From the cell containing the given text, extract its center point as [x, y] coordinate. 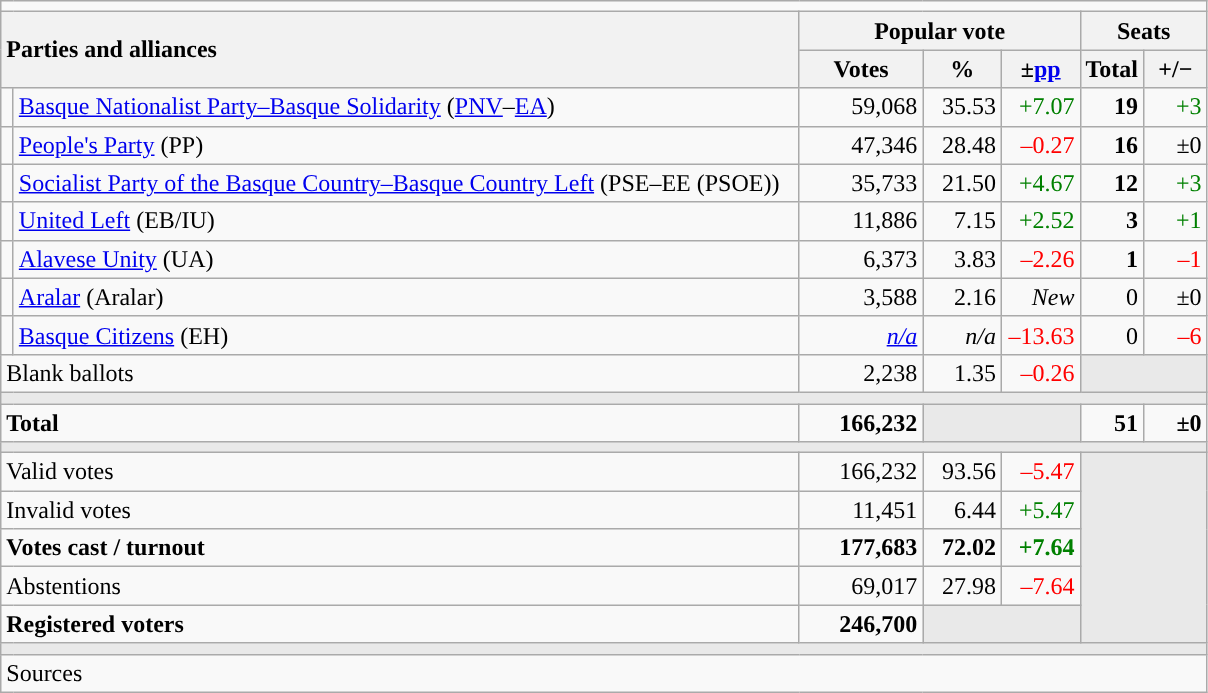
1.35 [962, 373]
27.98 [962, 586]
12 [1112, 183]
–7.64 [1040, 586]
–0.26 [1040, 373]
Votes [861, 69]
Popular vote [940, 31]
Votes cast / turnout [400, 548]
People's Party (PP) [406, 145]
35.53 [962, 107]
+4.67 [1040, 183]
+7.64 [1040, 548]
2,238 [861, 373]
6,373 [861, 259]
3.83 [962, 259]
Blank ballots [400, 373]
16 [1112, 145]
+/− [1176, 69]
+5.47 [1040, 510]
–13.63 [1040, 335]
United Left (EB/IU) [406, 221]
11,451 [861, 510]
2.16 [962, 297]
246,700 [861, 624]
3 [1112, 221]
93.56 [962, 472]
–0.27 [1040, 145]
21.50 [962, 183]
51 [1112, 423]
Basque Nationalist Party–Basque Solidarity (PNV–EA) [406, 107]
–5.47 [1040, 472]
–1 [1176, 259]
+7.07 [1040, 107]
Socialist Party of the Basque Country–Basque Country Left (PSE–EE (PSOE)) [406, 183]
1 [1112, 259]
3,588 [861, 297]
+2.52 [1040, 221]
Registered voters [400, 624]
6.44 [962, 510]
Aralar (Aralar) [406, 297]
% [962, 69]
New [1040, 297]
19 [1112, 107]
±pp [1040, 69]
+1 [1176, 221]
69,017 [861, 586]
Seats [1144, 31]
Sources [604, 673]
11,886 [861, 221]
Alavese Unity (UA) [406, 259]
72.02 [962, 548]
Valid votes [400, 472]
Invalid votes [400, 510]
–6 [1176, 335]
Abstentions [400, 586]
28.48 [962, 145]
–2.26 [1040, 259]
177,683 [861, 548]
59,068 [861, 107]
Basque Citizens (EH) [406, 335]
7.15 [962, 221]
35,733 [861, 183]
47,346 [861, 145]
Parties and alliances [400, 50]
